Find where the given text appears and provide that cell's center as [X, Y] coordinate. 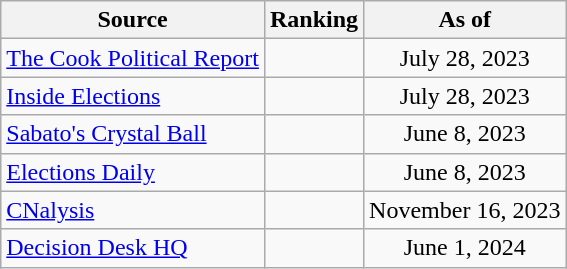
As of [465, 20]
Inside Elections [133, 96]
Elections Daily [133, 172]
CNalysis [133, 210]
Decision Desk HQ [133, 248]
June 1, 2024 [465, 248]
The Cook Political Report [133, 58]
Source [133, 20]
November 16, 2023 [465, 210]
Sabato's Crystal Ball [133, 134]
Ranking [314, 20]
